Find where the given text appears and provide that cell's center as (X, Y) coordinate. 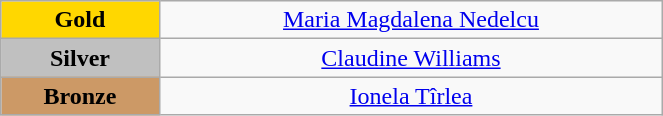
Claudine Williams (411, 58)
Ionela Tîrlea (411, 96)
Maria Magdalena Nedelcu (411, 20)
Gold (80, 20)
Silver (80, 58)
Bronze (80, 96)
